From the cell containing the given text, extract its center point as (x, y) coordinate. 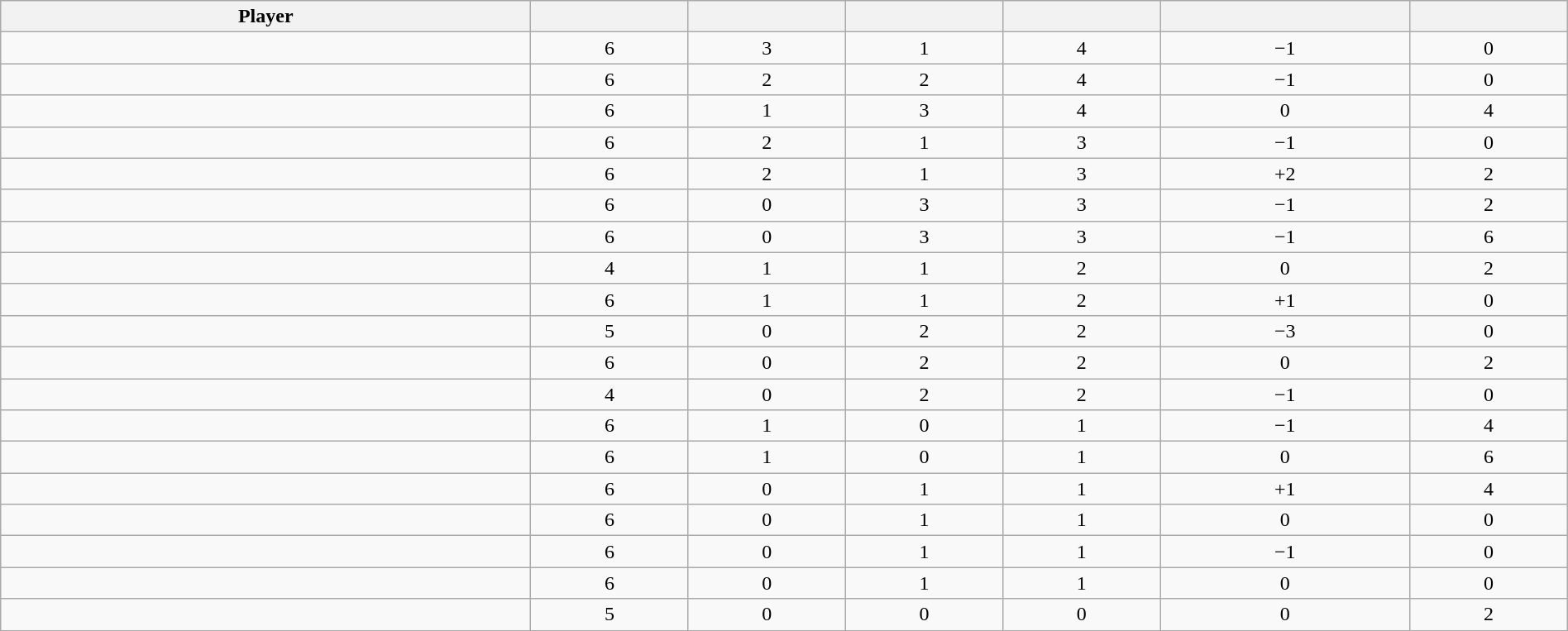
−3 (1285, 331)
Player (266, 17)
+2 (1285, 174)
